Identify which cell holds the provided text, then report its (X, Y) central coordinate. 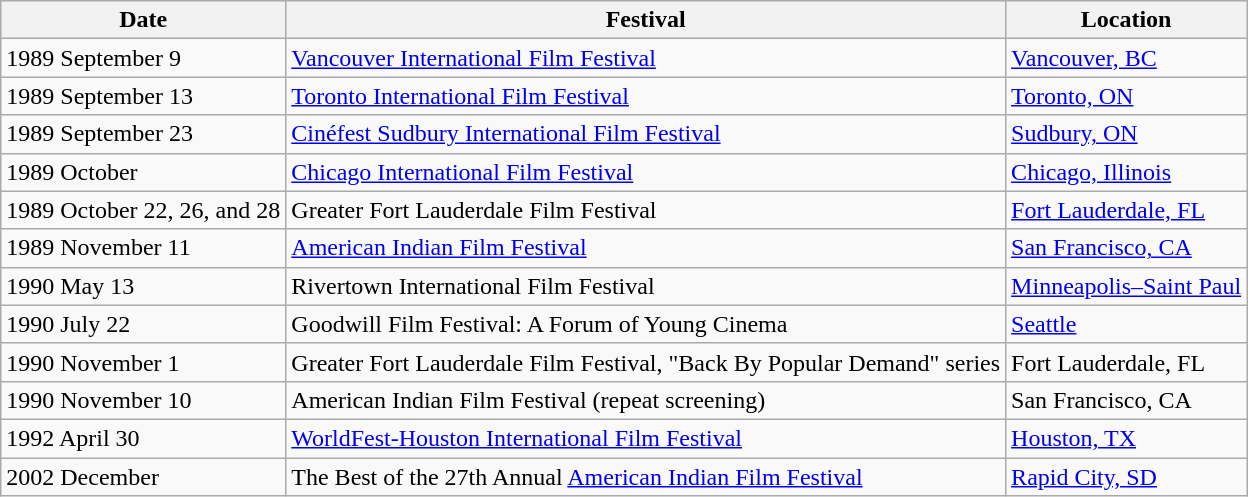
Vancouver International Film Festival (646, 58)
The Best of the 27th Annual American Indian Film Festival (646, 477)
Chicago, Illinois (1126, 172)
Rivertown International Film Festival (646, 286)
Seattle (1126, 324)
1989 September 9 (144, 58)
Minneapolis–Saint Paul (1126, 286)
Cinéfest Sudbury International Film Festival (646, 134)
WorldFest-Houston International Film Festival (646, 438)
2002 December (144, 477)
1990 November 1 (144, 362)
1989 October (144, 172)
1989 September 13 (144, 96)
1992 April 30 (144, 438)
Toronto International Film Festival (646, 96)
Chicago International Film Festival (646, 172)
1990 November 10 (144, 400)
1990 May 13 (144, 286)
Vancouver, BC (1126, 58)
Location (1126, 20)
Greater Fort Lauderdale Film Festival, "Back By Popular Demand" series (646, 362)
Sudbury, ON (1126, 134)
American Indian Film Festival (repeat screening) (646, 400)
Date (144, 20)
Rapid City, SD (1126, 477)
1990 July 22 (144, 324)
1989 November 11 (144, 248)
Festival (646, 20)
1989 October 22, 26, and 28 (144, 210)
Houston, TX (1126, 438)
Greater Fort Lauderdale Film Festival (646, 210)
Toronto, ON (1126, 96)
1989 September 23 (144, 134)
American Indian Film Festival (646, 248)
Goodwill Film Festival: A Forum of Young Cinema (646, 324)
